Capture the cell that displays the provided text and extract its (X, Y) central coordinate. 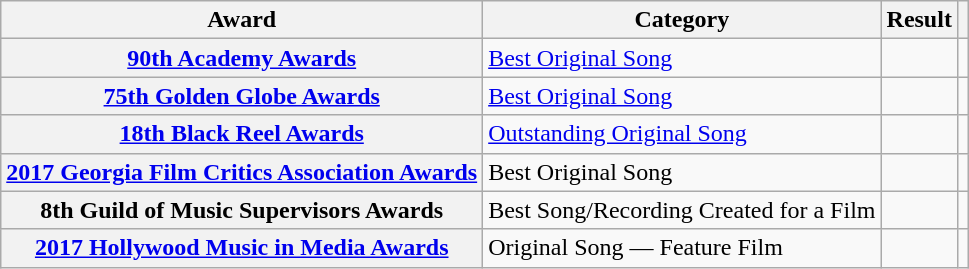
Original Song — Feature Film (682, 248)
Award (242, 20)
8th Guild of Music Supervisors Awards (242, 210)
Outstanding Original Song (682, 134)
75th Golden Globe Awards (242, 96)
18th Black Reel Awards (242, 134)
Result (919, 20)
90th Academy Awards (242, 58)
2017 Georgia Film Critics Association Awards (242, 172)
2017 Hollywood Music in Media Awards (242, 248)
Category (682, 20)
Best Song/Recording Created for a Film (682, 210)
